Search for the cell housing the specified text and yield its [x, y] center coordinate. 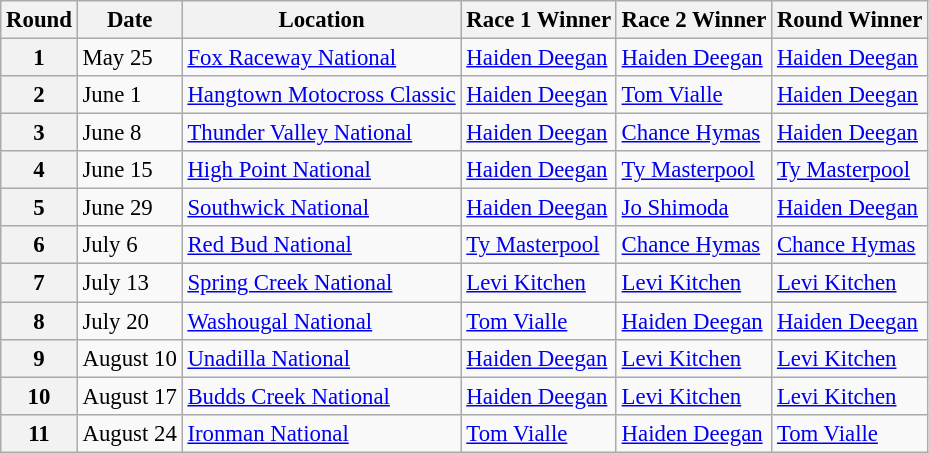
Round Winner [850, 20]
Fox Raceway National [322, 58]
Jo Shimoda [694, 208]
Date [130, 20]
11 [39, 433]
Unadilla National [322, 358]
High Point National [322, 170]
7 [39, 283]
Red Bud National [322, 245]
August 10 [130, 358]
3 [39, 133]
9 [39, 358]
6 [39, 245]
1 [39, 58]
July 13 [130, 283]
June 15 [130, 170]
Hangtown Motocross Classic [322, 95]
July 20 [130, 321]
4 [39, 170]
June 1 [130, 95]
Race 1 Winner [538, 20]
May 25 [130, 58]
Race 2 Winner [694, 20]
10 [39, 396]
Location [322, 20]
June 29 [130, 208]
Ironman National [322, 433]
Budds Creek National [322, 396]
Southwick National [322, 208]
5 [39, 208]
Washougal National [322, 321]
August 24 [130, 433]
Spring Creek National [322, 283]
August 17 [130, 396]
July 6 [130, 245]
2 [39, 95]
8 [39, 321]
Round [39, 20]
June 8 [130, 133]
Thunder Valley National [322, 133]
